Return the (X, Y) coordinate for the center point of the cell that contains the specified text.  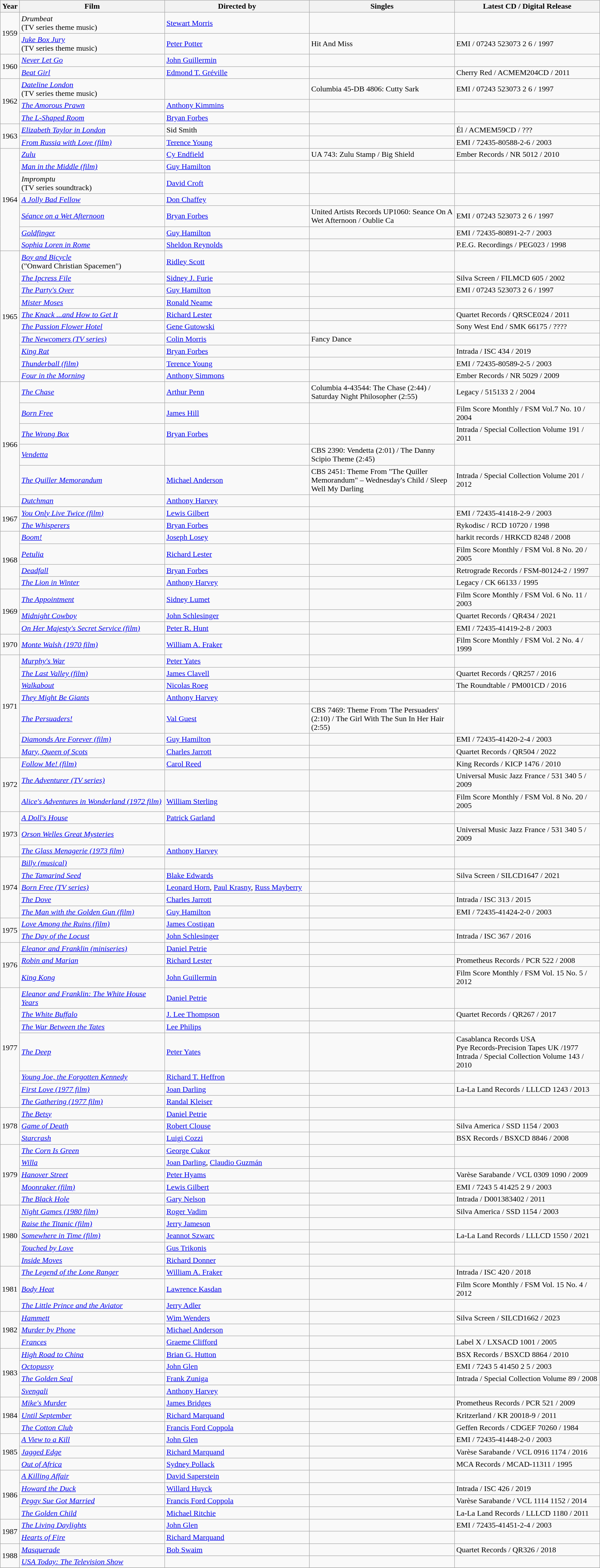
Beat Girl (92, 72)
David Croft (237, 183)
Casablanca Records USA Pye Records-Precision Tapes UK /1977 Intrada / Special Collection Volume 143 / 2010 (527, 1052)
Varèse Sarabande / VCL 1114 1152 / 2014 (527, 1501)
Starcrash (92, 1138)
Mister Moses (92, 302)
EMI / 72435-41418-2-9 / 2003 (527, 513)
Petulia (92, 554)
Rykodisc / RCD 10720 / 1998 (527, 525)
Orson Welles Great Mysteries (92, 834)
Zulu (92, 154)
Ridley Scott (237, 262)
A Doll's House (92, 818)
The Legend of the Lone Ranger (92, 1272)
Silva Screen / SILCD1662 / 2023 (527, 1318)
EMI / 72435-41448-2-0 / 2003 (527, 1440)
Bob Swaim (237, 1550)
The Little Prince and the Aviator (92, 1305)
1980 (10, 1236)
Joseph Losey (237, 537)
The Appointment (92, 599)
The Glass Menagerie (1973 film) (92, 851)
1971 (10, 706)
Inside Moves (92, 1260)
Ronald Neame (237, 302)
Peter Potter (237, 44)
Él / ACMEM59CD / ??? (527, 130)
Somewhere in Time (film) (92, 1236)
Prometheus Records / PCR 521 / 2009 (527, 1403)
A View to a Kill (92, 1440)
Raise the Titanic (film) (92, 1224)
Juke Box Jury (TV series theme music) (92, 44)
Never Let Go (92, 60)
The Living Daylights (92, 1525)
Quartet Records / QR504 / 2022 (527, 752)
Quartet Records / QRSCE024 / 2011 (527, 315)
Latest CD / Digital Release (527, 6)
The Knack ...and How to Get It (92, 315)
Man in the Middle (film) (92, 166)
EMI / 7243 5 41425 2 9 / 2003 (527, 1187)
Touched by Love (92, 1248)
The Newcomers (TV series) (92, 339)
1963 (10, 136)
Cy Endfield (237, 154)
Nicolas Roeg (237, 686)
Out of Africa (92, 1464)
Singles (382, 6)
Love Among the Ruins (film) (92, 924)
EMI / 72435-41420-2-4 / 2003 (527, 739)
1969 (10, 611)
Drumbeat (TV series theme music) (92, 23)
Lee Philips (237, 1027)
James Bridges (237, 1403)
Legacy / 515133 2 / 2004 (527, 392)
The Amorous Prawn (92, 105)
Lawrence Kasdan (237, 1289)
Roger Vadim (237, 1211)
Sydney Pollack (237, 1464)
You Only Live Twice (film) (92, 513)
The Golden Child (92, 1513)
James Costigan (237, 924)
Masquerade (92, 1550)
Columbia 45-DB 4806: Cutty Sark (382, 89)
MCA Records / MCAD-11311 / 1995 (527, 1464)
1965 (10, 316)
Intrada / Special Collection Volume 89 / 2008 (527, 1379)
James Clavell (237, 673)
Hearts of Fire (92, 1537)
1975 (10, 930)
1984 (10, 1415)
The Last Valley (film) (92, 673)
Monte Walsh (1970 film) (92, 645)
Ember Records / NR 5012 / 2010 (527, 154)
Film Score Monthly / FSM Vol. 15 No. 4 / 2012 (527, 1289)
Séance on a Wet Afternoon (92, 216)
Patrick Garland (237, 818)
Gary Nelson (237, 1199)
1962 (10, 101)
King Kong (92, 977)
Luigi Cozzi (237, 1138)
Colin Morris (237, 339)
harkit records / HRKCD 8248 / 2008 (527, 537)
Stewart Morris (237, 23)
The Chase (92, 392)
The Gathering (1977 film) (92, 1101)
Prometheus Records / PCR 522 / 2008 (527, 961)
Varèse Sarabande / VCL 0916 1174 / 2016 (527, 1452)
EMI / 7243 5 41450 2 5 / 2003 (527, 1367)
Silva Screen / FILMCD 605 / 2002 (527, 278)
Edmond T. Gréville (237, 72)
Follow Me! (film) (92, 764)
First Love (1977 film) (92, 1089)
La-La Land Records / LLLCD 1180 / 2011 (527, 1513)
A Jolly Bad Fellow (92, 200)
King Rat (92, 351)
The Black Hole (92, 1199)
Svengali (92, 1391)
The Corn Is Green (92, 1150)
Joan Darling, Claudio Guzmán (237, 1163)
EMI / 72435-80588-2-6 / 2003 (527, 142)
1981 (10, 1289)
Sidney Lumet (237, 599)
Anthony Simmons (237, 375)
Film Score Monthly / FSM Vol. 15 No. 5 / 2012 (527, 977)
The Adventurer (TV series) (92, 780)
Walkabout (92, 686)
Jagged Edge (92, 1452)
BSX Records / BSXCD 8864 / 2010 (527, 1354)
EMI / 72435-80589-2-5 / 2003 (527, 363)
Film Score Monthly / FSM Vol. 2 No. 4 / 1999 (527, 645)
Four in the Morning (92, 375)
1987 (10, 1531)
The Day of the Locust (92, 936)
La-La Land Records / LLLCD 1550 / 2021 (527, 1236)
Film (92, 6)
Film Score Monthly / FSM Vol. 6 No. 11 / 2003 (527, 599)
Jerry Jameson (237, 1224)
Robert Clouse (237, 1126)
Jeannot Szwarc (237, 1236)
Wim Wenders (237, 1318)
Directed by (237, 6)
The Man with the Golden Gun (film) (92, 912)
1970 (10, 645)
Cherry Red / ACMEM204CD / 2011 (527, 72)
BSX Records / BSXCD 8846 / 2008 (527, 1138)
1966 (10, 444)
Sophia Loren in Rome (92, 245)
On Her Majesty's Secret Service (film) (92, 628)
Sheldon Reynolds (237, 245)
EMI / 72435-80891-2-7 / 2003 (527, 233)
Sid Smith (237, 130)
1960 (10, 66)
Gene Gutowski (237, 327)
Geffen Records / CDGEF 70260 / 1984 (527, 1428)
Silva Screen / SILCD1647 / 2021 (527, 875)
Impromptu (TV series soundtrack) (92, 183)
Willard Huyck (237, 1488)
Sidney J. Furie (237, 278)
United Artists Records UP1060: Seance On A Wet Afternoon / Oublie Ca (382, 216)
Quartet Records / QR326 / 2018 (527, 1550)
The Golden Seal (92, 1379)
1968 (10, 560)
The Passion Flower Hotel (92, 327)
Label X / LXSACD 1001 / 2005 (527, 1342)
Born Free (TV series) (92, 887)
Vendetta (92, 455)
Kritzerland / KR 20018-9 / 2011 (527, 1415)
Richard T. Heffron (237, 1077)
Dateline London(TV series theme music) (92, 89)
Elizabeth Taylor in London (92, 130)
1979 (10, 1175)
The Quiller Memorandum (92, 480)
USA Today: The Television Show (92, 1562)
1976 (10, 965)
Richard Donner (237, 1260)
The Whisperers (92, 525)
1985 (10, 1452)
Leonard Horn, Paul Krasny, Russ Mayberry (237, 887)
1982 (10, 1330)
Midnight Cowboy (92, 616)
The Betsy (92, 1114)
The White Buffalo (92, 1015)
EMI / 72435-41419-2-8 / 2003 (527, 628)
EMI / 72435-41424-2-0 / 2003 (527, 912)
Goldfinger (92, 233)
La-La Land Records / LLLCD 1243 / 2013 (527, 1089)
Frances (92, 1342)
Film Score Monthly / FSM Vol.7 No. 10 / 2004 (527, 413)
Thunderball (film) (92, 363)
Robin and Marian (92, 961)
Eleanor and Franklin (miniseries) (92, 948)
Michael Ritchie (237, 1513)
Brian G. Hutton (237, 1354)
Intrada / ISC 367 / 2016 (527, 936)
Intrada / ISC 434 / 2019 (527, 351)
The Cotton Club (92, 1428)
Night Games (1980 film) (92, 1211)
Val Guest (237, 719)
David Saperstein (237, 1476)
Willa (92, 1163)
High Road to China (92, 1354)
Dutchman (92, 501)
Anthony Kimmins (237, 105)
Year (10, 6)
King Records / KICP 1476 / 2010 (527, 764)
Game of Death (92, 1126)
Diamonds Are Forever (film) (92, 739)
Body Heat (92, 1289)
Don Chaffey (237, 200)
Sony West End / SMK 66175 / ???? (527, 327)
The Ipcress File (92, 278)
Until September (92, 1415)
Intrada / ISC 313 / 2015 (527, 899)
James Hill (237, 413)
1974 (10, 887)
1973 (10, 834)
1983 (10, 1372)
Hammett (92, 1318)
CBS 7469: Theme From 'The Persuaders' (2:10) / The Girl With The Sun In Her Hair (2:55) (382, 719)
Quartet Records / QR257 / 2016 (527, 673)
Born Free (92, 413)
1978 (10, 1126)
Gus Trikonis (237, 1248)
A Killing Affair (92, 1476)
The Wrong Box (92, 434)
Intrada / Special Collection Volume 201 / 2012 (527, 480)
1986 (10, 1495)
Howard the Duck (92, 1488)
Mike's Murder (92, 1403)
The Tamarind Seed (92, 875)
Blake Edwards (237, 875)
William Sterling (237, 801)
Jerry Adler (237, 1305)
The Deep (92, 1052)
1959 (10, 33)
Carol Reed (237, 764)
George Cukor (237, 1150)
Graeme Clifford (237, 1342)
Quartet Records / QR267 / 2017 (527, 1015)
Peter R. Hunt (237, 628)
1988 (10, 1556)
Peter Hyams (237, 1175)
The Persuaders! (92, 719)
Hanover Street (92, 1175)
1967 (10, 519)
Peggy Sue Got Married (92, 1501)
Intrada / ISC 426 / 2019 (527, 1488)
1964 (10, 199)
1977 (10, 1048)
P.E.G. Recordings / PEG023 / 1998 (527, 245)
Young Joe, the Forgotten Kennedy (92, 1077)
Arthur Penn (237, 392)
Frank Zuniga (237, 1379)
Octopussy (92, 1367)
Eleanor and Franklin: The White House Years (92, 998)
Joan Darling (237, 1089)
CBS 2390: Vendetta (2:01) / The Danny Scipio Theme (2:45) (382, 455)
From Russia with Love (film) (92, 142)
Alice's Adventures in Wonderland (1972 film) (92, 801)
Boom! (92, 537)
Hit And Miss (382, 44)
Murphy's War (92, 661)
The Party's Over (92, 290)
Randal Kleiser (237, 1101)
Mary, Queen of Scots (92, 752)
The Roundtable / PM001CD / 2016 (527, 686)
They Might Be Giants (92, 698)
Moonraker (film) (92, 1187)
UA 743: Zulu Stamp / Big Shield (382, 154)
Intrada / Special Collection Volume 191 / 2011 (527, 434)
The L-Shaped Room (92, 118)
J. Lee Thompson (237, 1015)
EMI / 72435-41451-2-4 / 2003 (527, 1525)
Varèse Sarabande / VCL 0309 1090 / 2009 (527, 1175)
The Lion in Winter (92, 583)
Legacy / CK 66133 / 1995 (527, 583)
Fancy Dance (382, 339)
Intrada / D001383402 / 2011 (527, 1199)
Columbia 4-43544: The Chase (2:44) / Saturday Night Philosopher (2:55) (382, 392)
Ember Records / NR 5029 / 2009 (527, 375)
1972 (10, 785)
Boy and Bicycle ("Onward Christian Spacemen") (92, 262)
Murder by Phone (92, 1330)
Quartet Records / QR434 / 2021 (527, 616)
Deadfall (92, 570)
CBS 2451: Theme From "The Quiller Memorandum" – Wednesday's Child / Sleep Well My Darling (382, 480)
The War Between the Tates (92, 1027)
Billy (musical) (92, 863)
Retrograde Records / FSM-80124-2 / 1997 (527, 570)
The Dove (92, 899)
Intrada / ISC 420 / 2018 (527, 1272)
